Locate the cell with the specified text and output its [x, y] center coordinate. 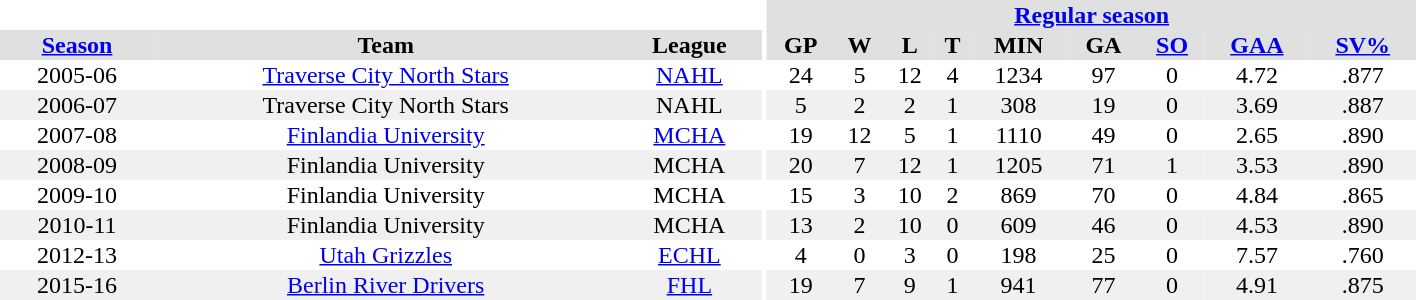
2005-06 [77, 75]
1205 [1018, 165]
15 [800, 195]
20 [800, 165]
2008-09 [77, 165]
W [859, 45]
4.53 [1258, 225]
.877 [1362, 75]
70 [1103, 195]
GAA [1258, 45]
97 [1103, 75]
3.69 [1258, 105]
46 [1103, 225]
2010-11 [77, 225]
24 [800, 75]
2009-10 [77, 195]
Berlin River Drivers [386, 285]
GP [800, 45]
4.72 [1258, 75]
2012-13 [77, 255]
GA [1103, 45]
Season [77, 45]
.760 [1362, 255]
.887 [1362, 105]
1234 [1018, 75]
609 [1018, 225]
3.53 [1258, 165]
.875 [1362, 285]
2.65 [1258, 135]
SV% [1362, 45]
9 [910, 285]
25 [1103, 255]
League [689, 45]
4.91 [1258, 285]
Regular season [1092, 15]
49 [1103, 135]
MIN [1018, 45]
Utah Grizzles [386, 255]
4.84 [1258, 195]
2007-08 [77, 135]
FHL [689, 285]
71 [1103, 165]
1110 [1018, 135]
SO [1172, 45]
Team [386, 45]
T [952, 45]
.865 [1362, 195]
941 [1018, 285]
L [910, 45]
77 [1103, 285]
ECHL [689, 255]
198 [1018, 255]
2015-16 [77, 285]
7.57 [1258, 255]
2006-07 [77, 105]
308 [1018, 105]
869 [1018, 195]
13 [800, 225]
